Return [x, y] of the center of cell containing provided text 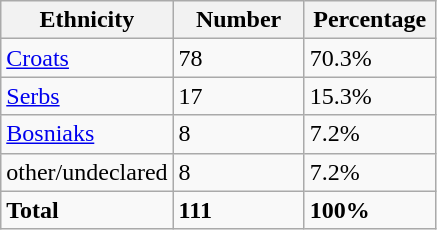
Croats [87, 58]
15.3% [370, 96]
Bosniaks [87, 134]
Total [87, 210]
Number [238, 20]
78 [238, 58]
17 [238, 96]
111 [238, 210]
Serbs [87, 96]
Ethnicity [87, 20]
other/undeclared [87, 172]
100% [370, 210]
70.3% [370, 58]
Percentage [370, 20]
